From the cell containing the given text, extract its center point as (x, y) coordinate. 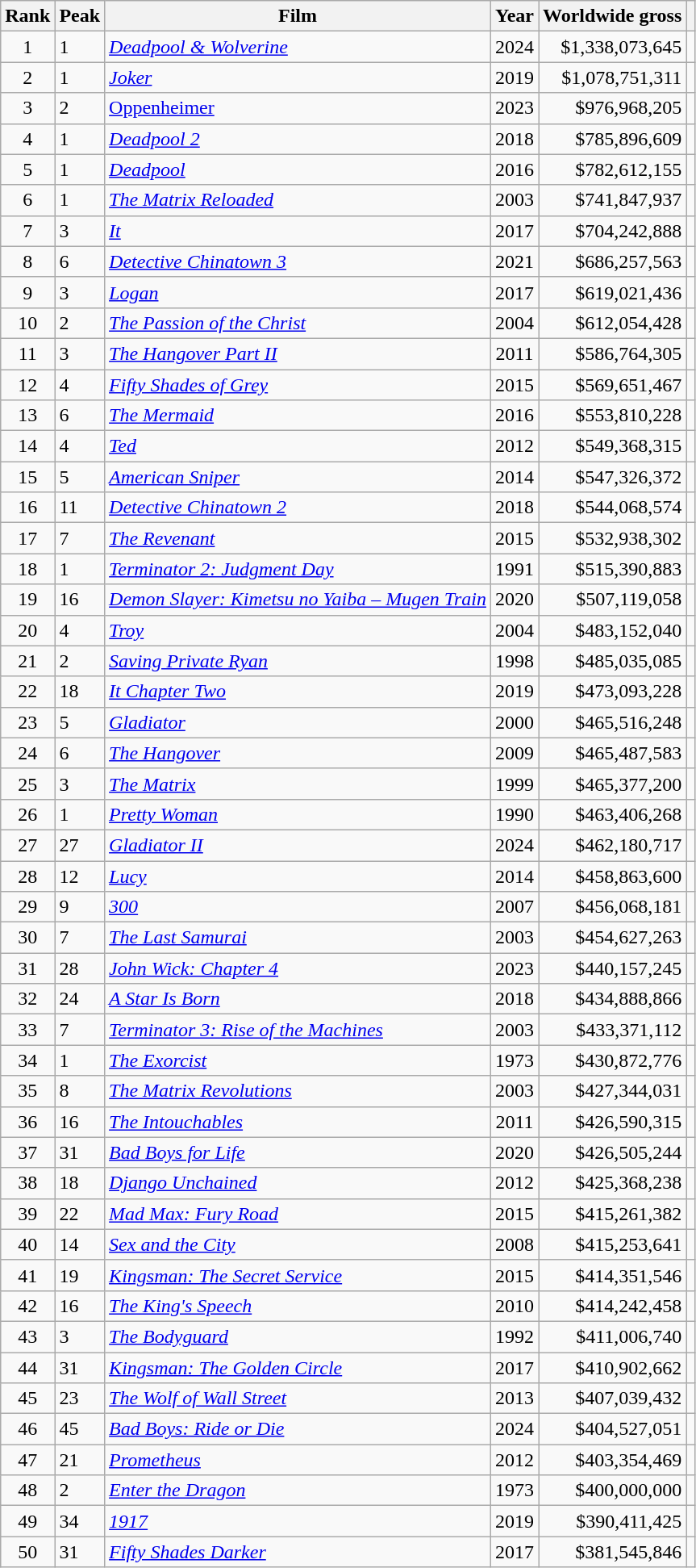
$1,078,751,311 (613, 77)
49 (27, 1521)
Troy (298, 630)
$458,863,600 (613, 876)
1991 (515, 569)
The Matrix Revolutions (298, 1091)
$485,035,085 (613, 661)
26 (27, 814)
2009 (515, 753)
15 (27, 477)
$465,487,583 (613, 753)
42 (27, 1306)
36 (27, 1122)
Bad Boys: Ride or Die (298, 1429)
$782,612,155 (613, 169)
$704,242,888 (613, 231)
Demon Slayer: Kimetsu no Yaiba – Mugen Train (298, 600)
The Matrix Reloaded (298, 200)
$465,516,248 (613, 722)
$586,764,305 (613, 353)
2008 (515, 1244)
Rank (27, 16)
American Sniper (298, 477)
Mad Max: Fury Road (298, 1214)
$462,180,717 (613, 845)
$553,810,228 (613, 416)
Film (298, 16)
Oppenheimer (298, 108)
$569,651,467 (613, 385)
It Chapter Two (298, 692)
300 (298, 907)
$741,847,937 (613, 200)
$407,039,432 (613, 1399)
47 (27, 1460)
17 (27, 538)
$411,006,740 (613, 1336)
Deadpool 2 (298, 139)
46 (27, 1429)
1990 (515, 814)
It (298, 231)
Logan (298, 292)
$426,505,244 (613, 1152)
$390,411,425 (613, 1521)
$463,406,268 (613, 814)
$415,253,641 (613, 1244)
$414,242,458 (613, 1306)
Fifty Shades Darker (298, 1552)
$403,354,469 (613, 1460)
29 (27, 907)
25 (27, 784)
Deadpool & Wolverine (298, 47)
$414,351,546 (613, 1275)
Kingsman: The Golden Circle (298, 1368)
$547,326,372 (613, 477)
38 (27, 1183)
$400,000,000 (613, 1491)
13 (27, 416)
$544,068,574 (613, 508)
$433,371,112 (613, 1030)
The Wolf of Wall Street (298, 1399)
$415,261,382 (613, 1214)
Sex and the City (298, 1244)
$426,590,315 (613, 1122)
The Exorcist (298, 1060)
$381,545,846 (613, 1552)
$549,368,315 (613, 446)
Detective Chinatown 3 (298, 261)
2007 (515, 907)
Terminator 3: Rise of the Machines (298, 1030)
32 (27, 999)
43 (27, 1336)
$425,368,238 (613, 1183)
$473,093,228 (613, 692)
Prometheus (298, 1460)
Worldwide gross (613, 16)
48 (27, 1491)
$619,021,436 (613, 292)
Pretty Woman (298, 814)
33 (27, 1030)
35 (27, 1091)
The King's Speech (298, 1306)
Deadpool (298, 169)
1999 (515, 784)
$612,054,428 (613, 323)
Year (515, 16)
2010 (515, 1306)
The Bodyguard (298, 1336)
37 (27, 1152)
$465,377,200 (613, 784)
The Revenant (298, 538)
$686,257,563 (613, 261)
A Star Is Born (298, 999)
50 (27, 1552)
Django Unchained (298, 1183)
$785,896,609 (613, 139)
$976,968,205 (613, 108)
Gladiator II (298, 845)
$515,390,883 (613, 569)
$430,872,776 (613, 1060)
Lucy (298, 876)
$456,068,181 (613, 907)
1992 (515, 1336)
Enter the Dragon (298, 1491)
The Hangover Part II (298, 353)
The Last Samurai (298, 938)
Bad Boys for Life (298, 1152)
$404,527,051 (613, 1429)
The Hangover (298, 753)
30 (27, 938)
20 (27, 630)
Kingsman: The Secret Service (298, 1275)
$1,338,073,645 (613, 47)
The Matrix (298, 784)
Peak (80, 16)
The Intouchables (298, 1122)
1998 (515, 661)
$427,344,031 (613, 1091)
40 (27, 1244)
Saving Private Ryan (298, 661)
2013 (515, 1399)
$454,627,263 (613, 938)
John Wick: Chapter 4 (298, 968)
Ted (298, 446)
41 (27, 1275)
$410,902,662 (613, 1368)
Gladiator (298, 722)
$440,157,245 (613, 968)
Fifty Shades of Grey (298, 385)
2000 (515, 722)
$532,938,302 (613, 538)
1917 (298, 1521)
10 (27, 323)
The Mermaid (298, 416)
39 (27, 1214)
Joker (298, 77)
Detective Chinatown 2 (298, 508)
$434,888,866 (613, 999)
The Passion of the Christ (298, 323)
$507,119,058 (613, 600)
2021 (515, 261)
Terminator 2: Judgment Day (298, 569)
44 (27, 1368)
$483,152,040 (613, 630)
